Find where the given text appears and provide that cell's center as (X, Y) coordinate. 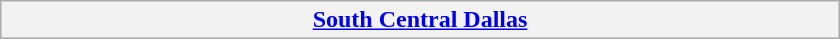
South Central Dallas (420, 20)
